Scan for the cell matching the given text and deliver its [X, Y] coordinate at center. 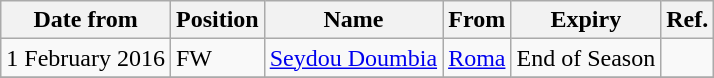
Seydou Doumbia [353, 58]
Date from [86, 20]
Roma [477, 58]
Position [217, 20]
Name [353, 20]
1 February 2016 [86, 58]
From [477, 20]
FW [217, 58]
Expiry [586, 20]
Ref. [688, 20]
End of Season [586, 58]
